Scan for the cell matching the given text and deliver its [X, Y] coordinate at center. 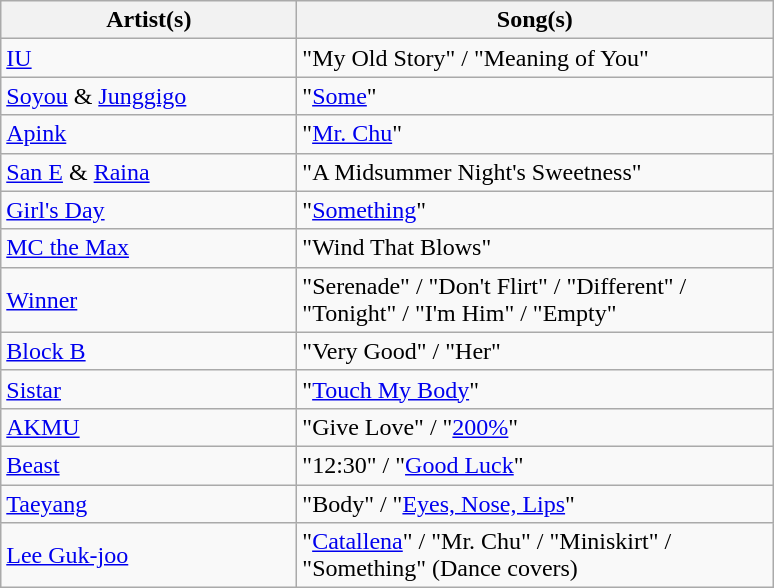
"Very Good" / "Her" [535, 351]
"Mr. Chu" [535, 134]
"Give Love" / "200%" [535, 427]
IU [149, 58]
"Wind That Blows" [535, 248]
"A Midsummer Night's Sweetness" [535, 172]
"12:30" / "Good Luck" [535, 465]
"Touch My Body" [535, 389]
Winner [149, 300]
Soyou & Junggigo [149, 96]
Song(s) [535, 20]
Block B [149, 351]
"My Old Story" / "Meaning of You" [535, 58]
Lee Guk-joo [149, 556]
AKMU [149, 427]
"Something" [535, 210]
San E & Raina [149, 172]
MC the Max [149, 248]
Taeyang [149, 503]
Sistar [149, 389]
"Catallena" / "Mr. Chu" / "Miniskirt" / "Something" (Dance covers) [535, 556]
"Serenade" / "Don't Flirt" / "Different" / "Tonight" / "I'm Him" / "Empty" [535, 300]
"Some" [535, 96]
Artist(s) [149, 20]
Beast [149, 465]
"Body" / "Eyes, Nose, Lips" [535, 503]
Girl's Day [149, 210]
Apink [149, 134]
